Pinpoint the cell where the given text exists, returning its [X, Y] midpoint coordinate. 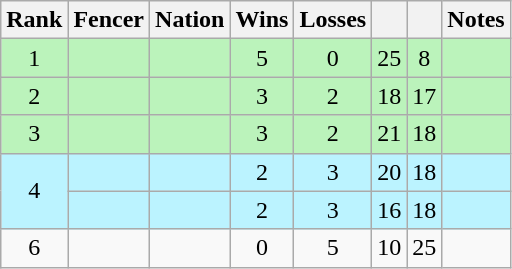
Nation [190, 20]
Wins [262, 20]
Rank [34, 20]
Notes [476, 20]
17 [424, 96]
10 [390, 248]
6 [34, 248]
16 [390, 210]
1 [34, 58]
4 [34, 191]
Losses [333, 20]
20 [390, 172]
Fencer [109, 20]
8 [424, 58]
21 [390, 134]
